Provide the (X, Y) coordinate of the cell's center where the given text is located.  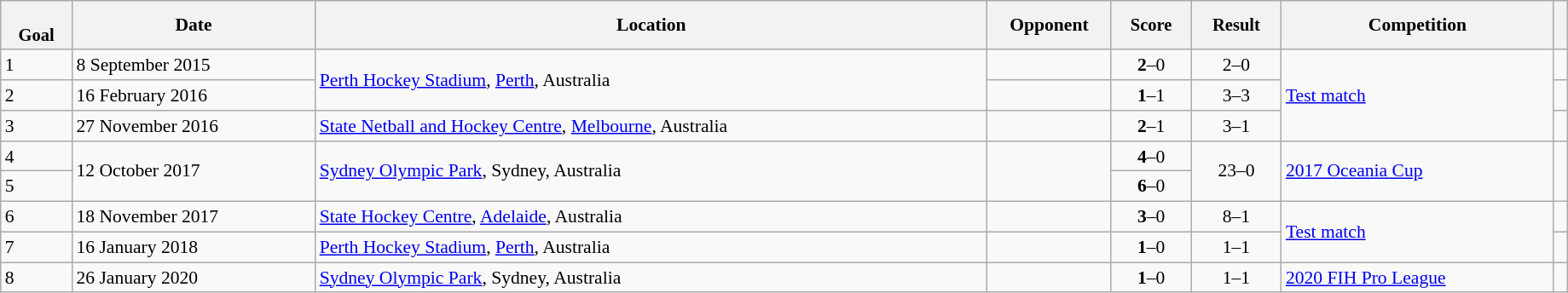
State Hockey Centre, Adelaide, Australia (651, 217)
3–3 (1236, 95)
26 January 2020 (193, 278)
2–1 (1151, 126)
7 (37, 248)
16 January 2018 (193, 248)
3 (37, 126)
2017 Oceania Cup (1417, 172)
27 November 2016 (193, 126)
5 (37, 187)
6–0 (1151, 187)
3–0 (1151, 217)
8 September 2015 (193, 66)
Score (1151, 26)
8–1 (1236, 217)
1 (37, 66)
16 February 2016 (193, 95)
Result (1236, 26)
2 (37, 95)
State Netball and Hockey Centre, Melbourne, Australia (651, 126)
Location (651, 26)
23–0 (1236, 172)
3–1 (1236, 126)
Date (193, 26)
Competition (1417, 26)
4–0 (1151, 157)
18 November 2017 (193, 217)
Goal (37, 26)
Opponent (1049, 26)
8 (37, 278)
4 (37, 157)
12 October 2017 (193, 172)
2020 FIH Pro League (1417, 278)
6 (37, 217)
